Determine the (x, y) coordinate at the center of the cell enclosing the given text.  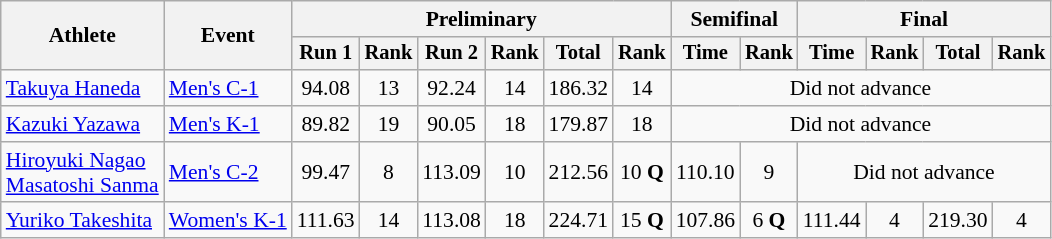
107.86 (706, 221)
Preliminary (482, 19)
219.30 (958, 221)
Kazuki Yazawa (82, 124)
Women's K-1 (228, 221)
99.47 (326, 172)
Hiroyuki NagaoMasatoshi Sanma (82, 172)
Takuya Haneda (82, 88)
Yuriko Takeshita (82, 221)
6 Q (769, 221)
94.08 (326, 88)
9 (769, 172)
10 (515, 172)
89.82 (326, 124)
92.24 (452, 88)
Run 2 (452, 54)
13 (389, 88)
Final (924, 19)
90.05 (452, 124)
212.56 (578, 172)
10 Q (642, 172)
224.71 (578, 221)
110.10 (706, 172)
113.09 (452, 172)
Men's C-1 (228, 88)
Run 1 (326, 54)
19 (389, 124)
113.08 (452, 221)
111.44 (832, 221)
Event (228, 36)
111.63 (326, 221)
15 Q (642, 221)
179.87 (578, 124)
Athlete (82, 36)
186.32 (578, 88)
Men's C-2 (228, 172)
Semifinal (734, 19)
Men's K-1 (228, 124)
8 (389, 172)
